Extract the (X, Y) coordinate from the center of the cell holding the provided text.  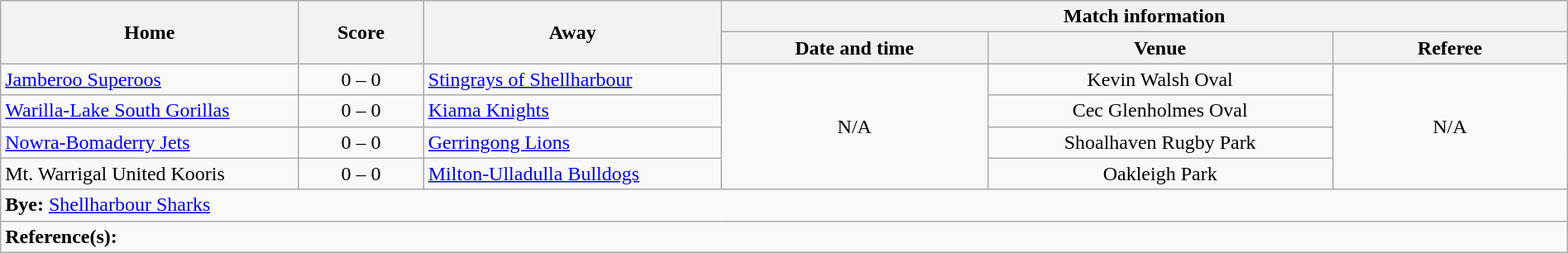
Score (361, 32)
Cec Glenholmes Oval (1159, 111)
Milton-Ulladulla Bulldogs (572, 174)
Oakleigh Park (1159, 174)
Away (572, 32)
Reference(s): (784, 236)
Venue (1159, 48)
Kiama Knights (572, 111)
Bye: Shellharbour Sharks (784, 205)
Gerringong Lions (572, 142)
Stingrays of Shellharbour (572, 79)
Match information (1145, 17)
Shoalhaven Rugby Park (1159, 142)
Nowra-Bomaderry Jets (150, 142)
Date and time (854, 48)
Mt. Warrigal United Kooris (150, 174)
Kevin Walsh Oval (1159, 79)
Referee (1450, 48)
Home (150, 32)
Warilla-Lake South Gorillas (150, 111)
Jamberoo Superoos (150, 79)
